Provide the (X, Y) coordinate of the cell's center where the given text is located.  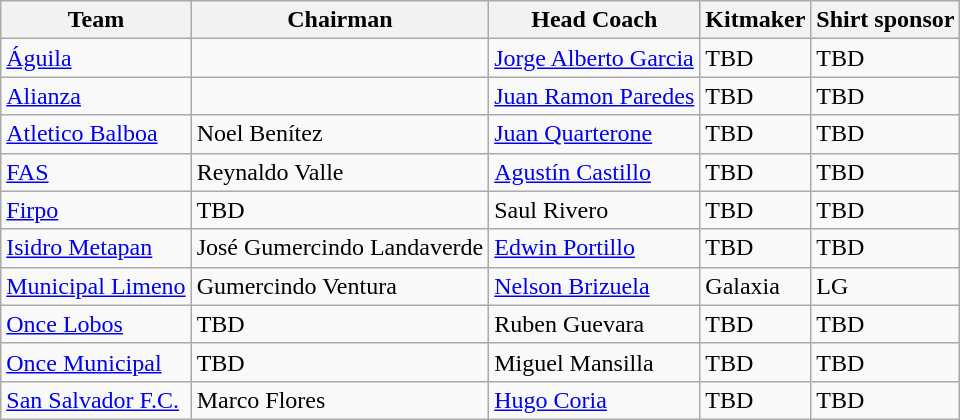
Shirt sponsor (886, 20)
Once Municipal (96, 362)
Alianza (96, 96)
Head Coach (594, 20)
José Gumercindo Landaverde (340, 248)
Team (96, 20)
Nelson Brizuela (594, 286)
Saul Rivero (594, 210)
Águila (96, 58)
Juan Quarterone (594, 134)
Reynaldo Valle (340, 172)
Juan Ramon Paredes (594, 96)
Noel Benítez (340, 134)
Once Lobos (96, 324)
Isidro Metapan (96, 248)
Ruben Guevara (594, 324)
Agustín Castillo (594, 172)
Marco Flores (340, 400)
Miguel Mansilla (594, 362)
Edwin Portillo (594, 248)
Firpo (96, 210)
Kitmaker (756, 20)
Hugo Coria (594, 400)
Municipal Limeno (96, 286)
FAS (96, 172)
Chairman (340, 20)
San Salvador F.C. (96, 400)
Galaxia (756, 286)
Jorge Alberto Garcia (594, 58)
Atletico Balboa (96, 134)
LG (886, 286)
Gumercindo Ventura (340, 286)
